Identify which cell holds the provided text, then report its [X, Y] central coordinate. 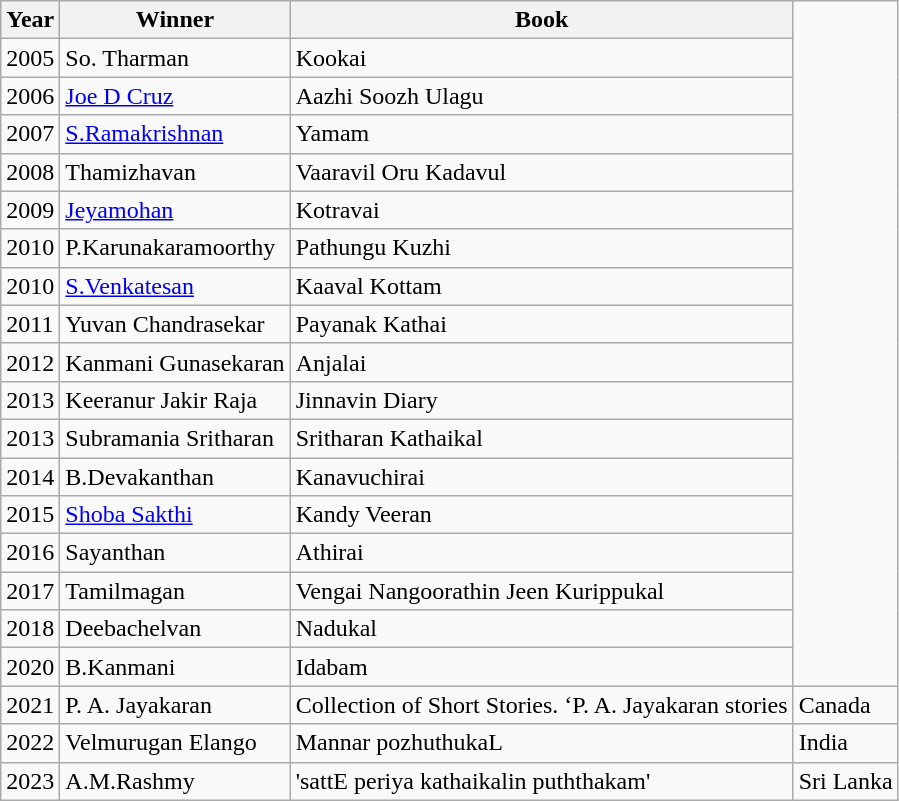
P. A. Jayakaran [175, 705]
P.Karunakaramoorthy [175, 248]
2022 [30, 743]
Jeyamohan [175, 210]
2021 [30, 705]
Yamam [542, 134]
2007 [30, 134]
2015 [30, 515]
2023 [30, 781]
Subramania Sritharan [175, 438]
2012 [30, 362]
Athirai [542, 553]
B.Devakanthan [175, 477]
Nadukal [542, 629]
S.Venkatesan [175, 286]
S.Ramakrishnan [175, 134]
2018 [30, 629]
Aazhi Soozh Ulagu [542, 96]
Sritharan Kathaikal [542, 438]
Year [30, 20]
So. Tharman [175, 58]
Kookai [542, 58]
2008 [30, 172]
Kandy Veeran [542, 515]
Kanavuchirai [542, 477]
Payanak Kathai [542, 324]
Shoba Sakthi [175, 515]
Anjalai [542, 362]
Kanmani Gunasekaran [175, 362]
Tamilmagan [175, 591]
Idabam [542, 667]
2014 [30, 477]
2020 [30, 667]
2009 [30, 210]
2017 [30, 591]
Joe D Cruz [175, 96]
2005 [30, 58]
2006 [30, 96]
Sayanthan [175, 553]
Collection of Short Stories. ‘P. A. Jayakaran stories [542, 705]
Pathungu Kuzhi [542, 248]
Kotravai [542, 210]
Kaaval Kottam [542, 286]
'sattE periya kathaikalin puththakam' [542, 781]
Mannar pozhuthukaL [542, 743]
Deebachelvan [175, 629]
Book [542, 20]
2016 [30, 553]
India [846, 743]
Keeranur Jakir Raja [175, 400]
Velmurugan Elango [175, 743]
Vaaravil Oru Kadavul [542, 172]
Vengai Nangoorathin Jeen Kurippukal [542, 591]
Jinnavin Diary [542, 400]
A.M.Rashmy [175, 781]
Canada [846, 705]
2011 [30, 324]
Yuvan Chandrasekar [175, 324]
Winner [175, 20]
B.Kanmani [175, 667]
Thamizhavan [175, 172]
Sri Lanka [846, 781]
